Scan for the cell matching the given text and deliver its [X, Y] coordinate at center. 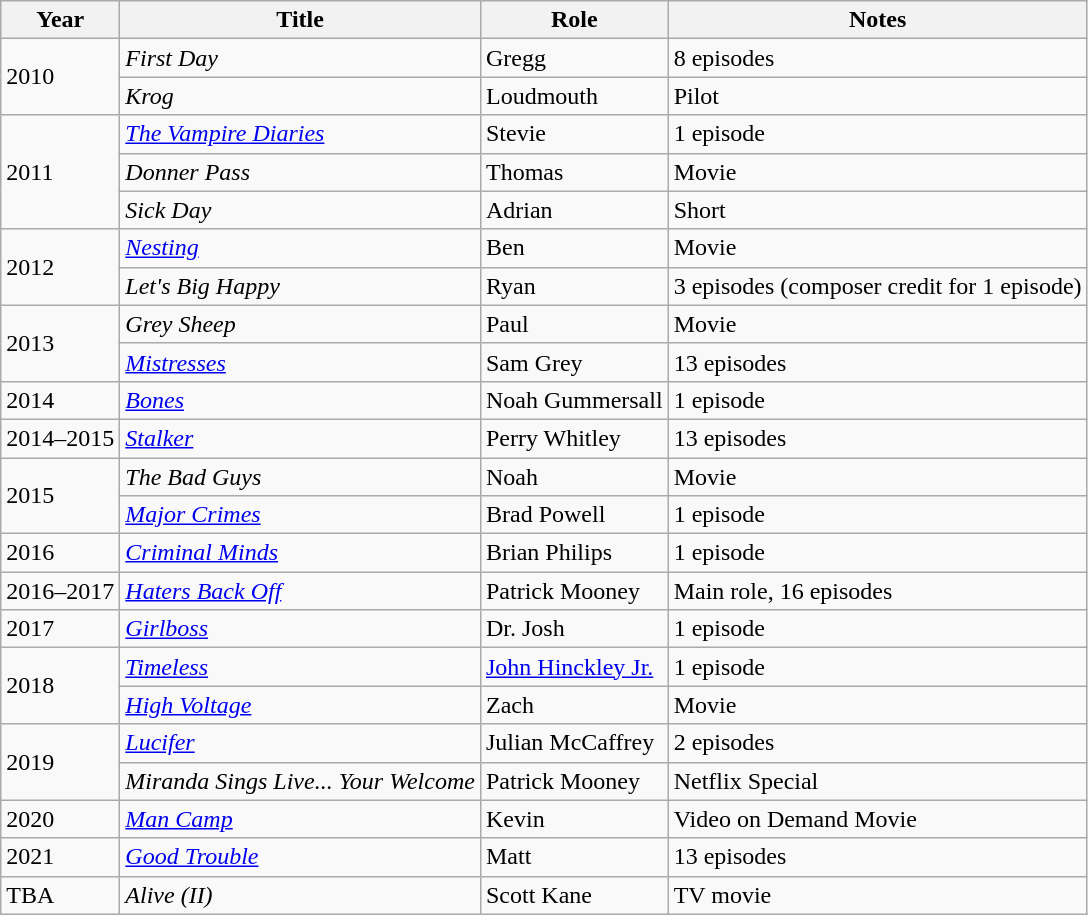
Man Camp [300, 819]
Brad Powell [574, 515]
2021 [60, 857]
Video on Demand Movie [878, 819]
Sick Day [300, 210]
2017 [60, 629]
Lucifer [300, 743]
TV movie [878, 895]
Alive (II) [300, 895]
Title [300, 20]
Paul [574, 324]
Haters Back Off [300, 591]
Main role, 16 episodes [878, 591]
2019 [60, 762]
Girlboss [300, 629]
Ben [574, 248]
Gregg [574, 58]
Netflix Special [878, 781]
2020 [60, 819]
Adrian [574, 210]
Mistresses [300, 362]
Short [878, 210]
Brian Philips [574, 553]
John Hinckley Jr. [574, 667]
Criminal Minds [300, 553]
Notes [878, 20]
Role [574, 20]
Timeless [300, 667]
Thomas [574, 172]
2010 [60, 77]
2 episodes [878, 743]
Stalker [300, 438]
Noah Gummersall [574, 400]
Stevie [574, 134]
2013 [60, 343]
Julian McCaffrey [574, 743]
First Day [300, 58]
Pilot [878, 96]
Major Crimes [300, 515]
Let's Big Happy [300, 286]
Miranda Sings Live... Your Welcome [300, 781]
The Vampire Diaries [300, 134]
2016 [60, 553]
High Voltage [300, 705]
2018 [60, 686]
The Bad Guys [300, 477]
Grey Sheep [300, 324]
Matt [574, 857]
Bones [300, 400]
Ryan [574, 286]
2011 [60, 172]
Dr. Josh [574, 629]
8 episodes [878, 58]
Nesting [300, 248]
Good Trouble [300, 857]
Donner Pass [300, 172]
2014 [60, 400]
2016–2017 [60, 591]
2015 [60, 496]
Perry Whitley [574, 438]
Kevin [574, 819]
Zach [574, 705]
Noah [574, 477]
3 episodes (composer credit for 1 episode) [878, 286]
Loudmouth [574, 96]
2014–2015 [60, 438]
Year [60, 20]
Scott Kane [574, 895]
TBA [60, 895]
Krog [300, 96]
2012 [60, 267]
Sam Grey [574, 362]
